Capture the cell that displays the provided text and extract its [x, y] central coordinate. 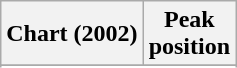
Peakposition [189, 34]
Chart (2002) [72, 34]
